Determine the [X, Y] coordinate at the center of the cell enclosing the given text.  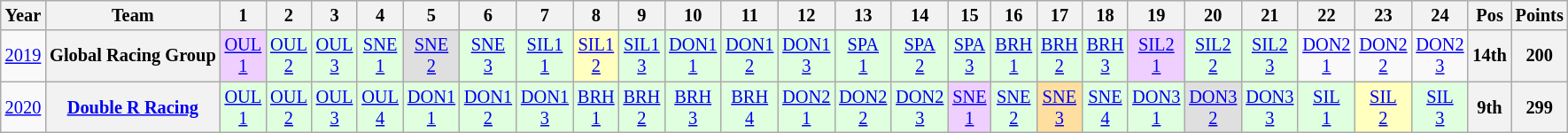
Double R Racing [133, 107]
BRH4 [749, 107]
20 [1213, 15]
3 [335, 15]
DON31 [1156, 107]
11 [749, 15]
SIL23 [1269, 56]
299 [1540, 107]
4 [380, 15]
SIL2 [1383, 107]
5 [431, 15]
DON33 [1269, 107]
24 [1440, 15]
9th [1489, 107]
Global Racing Group [133, 56]
9 [642, 15]
22 [1326, 15]
10 [693, 15]
200 [1540, 56]
1 [244, 15]
SNE4 [1106, 107]
18 [1106, 15]
14 [920, 15]
SIL12 [596, 56]
17 [1060, 15]
7 [545, 15]
19 [1156, 15]
SIL21 [1156, 56]
23 [1383, 15]
13 [863, 15]
8 [596, 15]
21 [1269, 15]
DON32 [1213, 107]
SPA1 [863, 56]
SIL1 [1326, 107]
15 [969, 15]
16 [1014, 15]
SPA3 [969, 56]
14th [1489, 56]
Pos [1489, 15]
SIL3 [1440, 107]
SIL22 [1213, 56]
SPA2 [920, 56]
6 [488, 15]
SIL13 [642, 56]
2020 [23, 107]
2 [289, 15]
Year [23, 15]
SIL11 [545, 56]
OUL4 [380, 107]
Team [133, 15]
Points [1540, 15]
12 [806, 15]
2019 [23, 56]
